Output the [X, Y] coordinate of the center of the cell containing the given text.  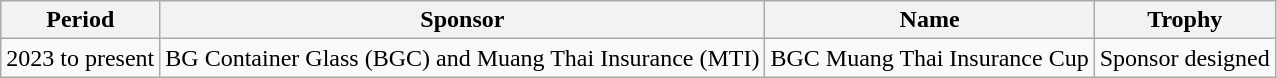
Period [80, 20]
2023 to present [80, 58]
Sponsor [462, 20]
Name [930, 20]
Sponsor designed [1184, 58]
BG Container Glass (BGC) and Muang Thai Insurance (MTI) [462, 58]
Trophy [1184, 20]
BGC Muang Thai Insurance Cup [930, 58]
